Pinpoint the cell where the given text exists, returning its (x, y) midpoint coordinate. 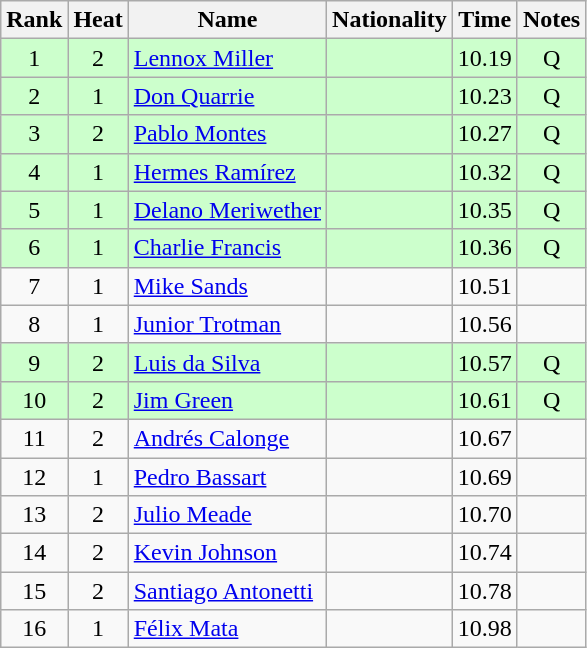
6 (34, 248)
7 (34, 286)
10.69 (484, 477)
Charlie Francis (227, 248)
Name (227, 20)
10.23 (484, 96)
Lennox Miller (227, 58)
Rank (34, 20)
5 (34, 210)
10.32 (484, 172)
Félix Mata (227, 629)
Jim Green (227, 400)
11 (34, 438)
10.78 (484, 591)
Junior Trotman (227, 324)
10.61 (484, 400)
10.27 (484, 134)
Andrés Calonge (227, 438)
Notes (551, 20)
10.19 (484, 58)
Mike Sands (227, 286)
10.67 (484, 438)
3 (34, 134)
Time (484, 20)
Delano Meriwether (227, 210)
16 (34, 629)
10.74 (484, 553)
Hermes Ramírez (227, 172)
Don Quarrie (227, 96)
Santiago Antonetti (227, 591)
10.35 (484, 210)
9 (34, 362)
Pedro Bassart (227, 477)
10.57 (484, 362)
10.56 (484, 324)
Pablo Montes (227, 134)
10.98 (484, 629)
8 (34, 324)
10.51 (484, 286)
15 (34, 591)
Nationality (390, 20)
Heat (98, 20)
13 (34, 515)
10.70 (484, 515)
10 (34, 400)
Julio Meade (227, 515)
10.36 (484, 248)
4 (34, 172)
14 (34, 553)
Luis da Silva (227, 362)
12 (34, 477)
Kevin Johnson (227, 553)
